Scan for the cell matching the given text and deliver its (X, Y) coordinate at center. 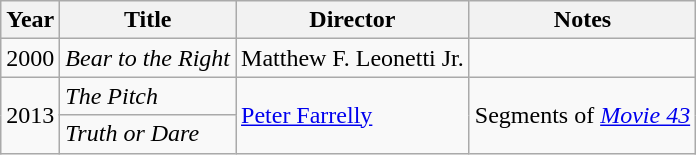
Director (353, 20)
2000 (30, 58)
Bear to the Right (148, 58)
Peter Farrelly (353, 115)
Notes (582, 20)
2013 (30, 115)
Matthew F. Leonetti Jr. (353, 58)
Year (30, 20)
Segments of Movie 43 (582, 115)
Title (148, 20)
Truth or Dare (148, 134)
The Pitch (148, 96)
